From the cell containing the given text, extract its center point as (x, y) coordinate. 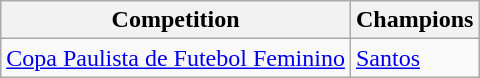
Competition (176, 20)
Copa Paulista de Futebol Feminino (176, 58)
Champions (414, 20)
Santos (414, 58)
